From the cell containing the given text, extract its center point as [x, y] coordinate. 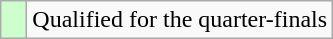
Qualified for the quarter-finals [180, 20]
